Return the (x, y) coordinate for the center point of the cell that contains the specified text.  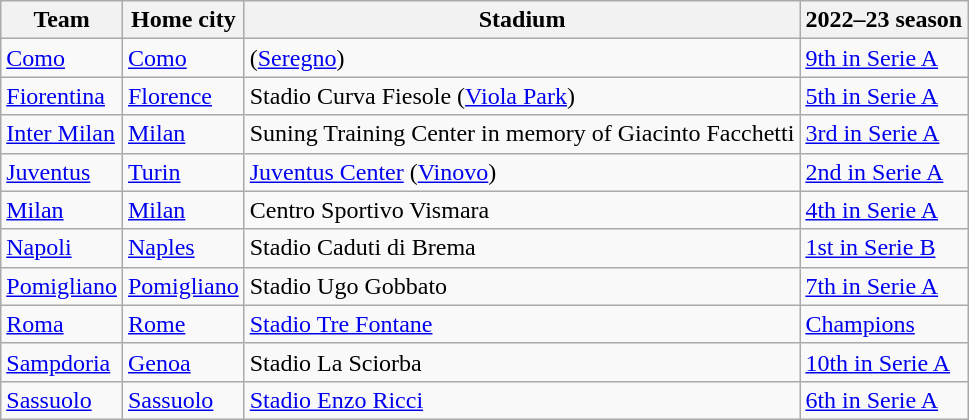
Fiorentina (62, 96)
Team (62, 20)
Stadio Enzo Ricci (522, 400)
Stadio Caduti di Brema (522, 248)
4th in Serie A (884, 210)
Stadio Tre Fontane (522, 324)
Roma (62, 324)
5th in Serie A (884, 96)
Suning Training Center in memory of Giacinto Facchetti (522, 134)
2nd in Serie A (884, 172)
Sampdoria (62, 362)
Rome (183, 324)
Stadio La Sciorba (522, 362)
(Seregno) (522, 58)
7th in Serie A (884, 286)
Turin (183, 172)
Centro Sportivo Vismara (522, 210)
Florence (183, 96)
9th in Serie A (884, 58)
10th in Serie A (884, 362)
Inter Milan (62, 134)
6th in Serie A (884, 400)
Champions (884, 324)
Stadium (522, 20)
Napoli (62, 248)
Juventus (62, 172)
2022–23 season (884, 20)
Genoa (183, 362)
Stadio Ugo Gobbato (522, 286)
Home city (183, 20)
Juventus Center (Vinovo) (522, 172)
1st in Serie B (884, 248)
Stadio Curva Fiesole (Viola Park) (522, 96)
3rd in Serie A (884, 134)
Naples (183, 248)
